From the cell containing the given text, extract its center point as (x, y) coordinate. 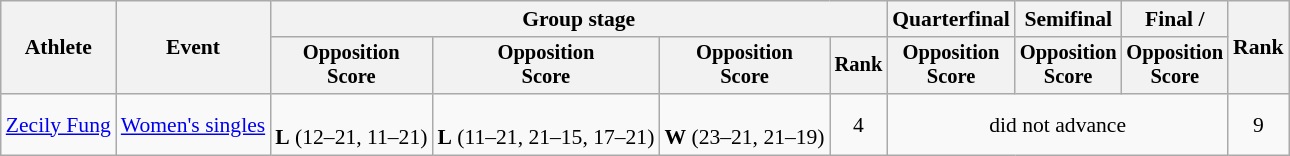
4 (859, 124)
Zecily Fung (58, 124)
L (12–21, 11–21) (351, 124)
Quarterfinal (951, 19)
Event (193, 48)
Semifinal (1068, 19)
Athlete (58, 48)
Final / (1174, 19)
9 (1258, 124)
did not advance (1058, 124)
Women's singles (193, 124)
L (11–21, 21–15, 17–21) (546, 124)
Group stage (578, 19)
W (23–21, 21–19) (744, 124)
